Return (x, y) of the center of cell containing provided text 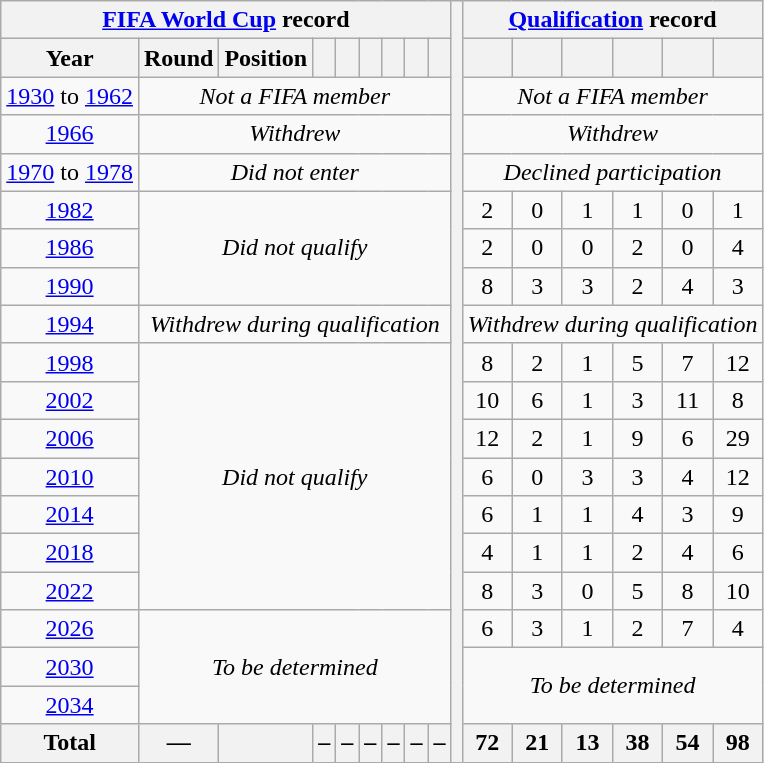
72 (487, 743)
2014 (70, 515)
1998 (70, 362)
2002 (70, 400)
2034 (70, 705)
Position (266, 58)
Round (178, 58)
1986 (70, 248)
Did not enter (294, 172)
1970 to 1978 (70, 172)
Qualification record (612, 20)
1990 (70, 286)
2030 (70, 667)
38 (637, 743)
2022 (70, 591)
1966 (70, 134)
Total (70, 743)
Year (70, 58)
2006 (70, 438)
Declined participation (612, 172)
29 (738, 438)
1930 to 1962 (70, 96)
11 (688, 400)
21 (537, 743)
1982 (70, 210)
FIFA World Cup record (226, 20)
2018 (70, 553)
1994 (70, 324)
98 (738, 743)
— (178, 743)
2010 (70, 477)
2026 (70, 629)
13 (587, 743)
54 (688, 743)
